Identify which cell holds the provided text, then report its [x, y] central coordinate. 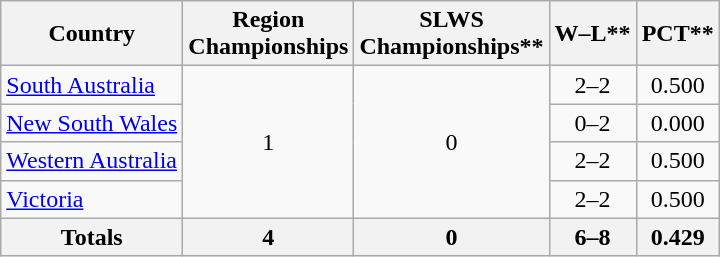
0.000 [678, 123]
1 [268, 142]
PCT** [678, 34]
W–L** [592, 34]
South Australia [92, 85]
SLWSChampionships** [452, 34]
4 [268, 237]
0–2 [592, 123]
Country [92, 34]
Totals [92, 237]
New South Wales [92, 123]
Victoria [92, 199]
6–8 [592, 237]
Western Australia [92, 161]
0.429 [678, 237]
RegionChampionships [268, 34]
